Detect which cell encompasses the target text, then output its (x, y) center coordinate. 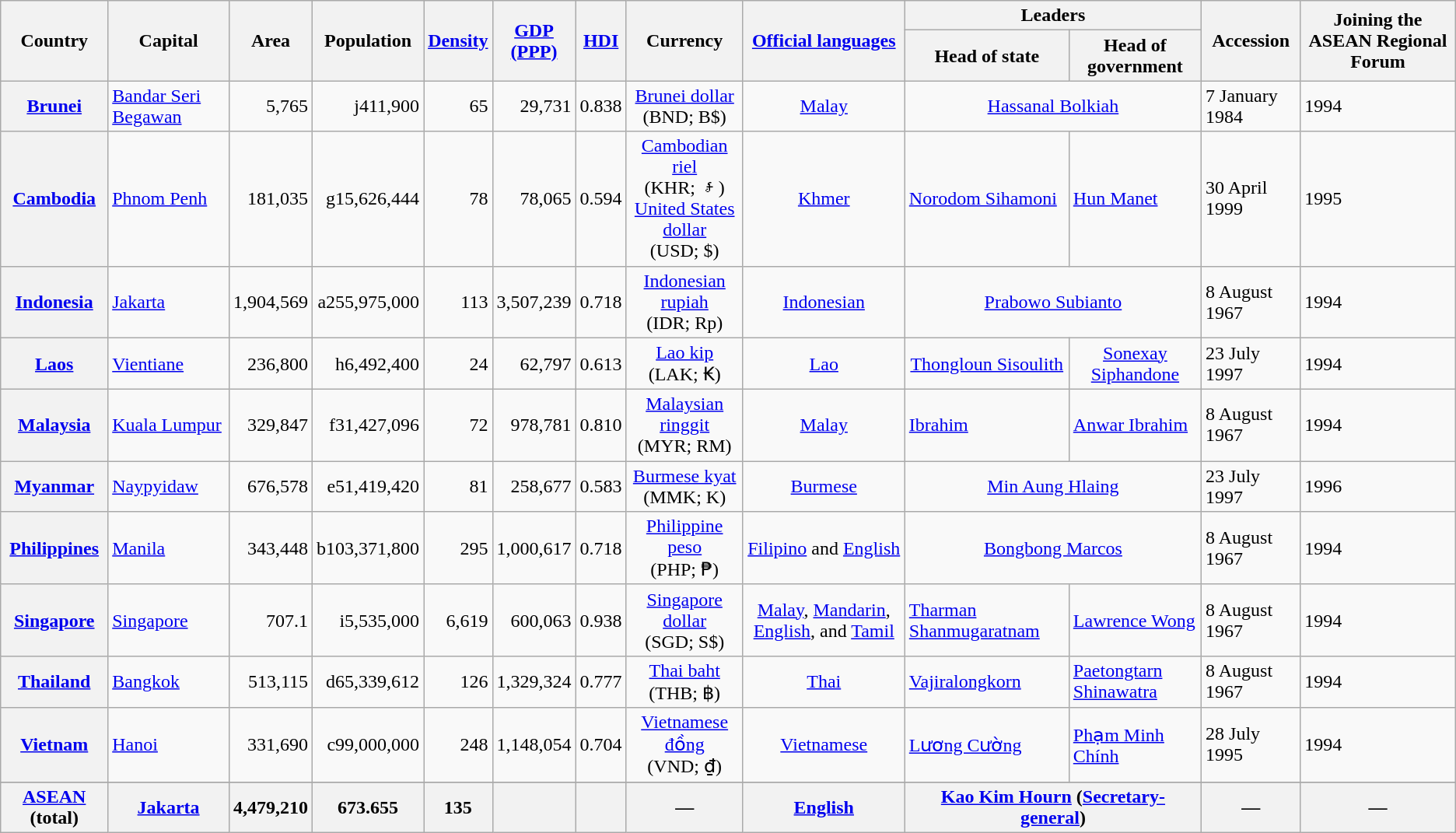
Khmer (824, 199)
a255,975,000 (369, 302)
Phnom Penh (169, 199)
Malaysian ringgit(MYR; RM) (684, 425)
ASEAN (total) (54, 807)
Malaysia (54, 425)
Laos (54, 364)
Brunei dollar(BND; B$) (684, 106)
Area (271, 40)
Philippines (54, 548)
126 (458, 681)
Vietnamese (824, 745)
Thai (824, 681)
Accession (1251, 40)
Prabowo Subianto (1053, 302)
j411,900 (369, 106)
331,690 (271, 745)
1,148,054 (534, 745)
f31,427,096 (369, 425)
0.838 (600, 106)
Vientiane (169, 364)
78 (458, 199)
Myanmar (54, 487)
29,731 (534, 106)
5,765 (271, 106)
Hassanal Bolkiah (1053, 106)
Sonexay Siphandone (1135, 364)
0.583 (600, 487)
Singapore dollar(SGD; S$) (684, 620)
c99,000,000 (369, 745)
343,448 (271, 548)
1,329,324 (534, 681)
Phạm Minh Chính (1135, 745)
Lao (824, 364)
Thailand (54, 681)
28 July 1995 (1251, 745)
Currency (684, 40)
1,000,617 (534, 548)
7 January 1984 (1251, 106)
Burmese kyat(MMK; K) (684, 487)
329,847 (271, 425)
Manila (169, 548)
Vietnamese đồng(VND; ₫) (684, 745)
978,781 (534, 425)
Lương Cường (986, 745)
English (824, 807)
81 (458, 487)
295 (458, 548)
78,065 (534, 199)
e51,419,420 (369, 487)
248 (458, 745)
Kuala Lumpur (169, 425)
Ibrahim (986, 425)
Burmese (824, 487)
Tharman Shanmugaratnam (986, 620)
Thai baht(THB; ฿) (684, 681)
b103,371,800 (369, 548)
Bangkok (169, 681)
Thongloun Sisoulith (986, 364)
1995 (1378, 199)
Head of state (986, 56)
g15,626,444 (369, 199)
Indonesian rupiah(IDR; Rp) (684, 302)
0.594 (600, 199)
72 (458, 425)
676,578 (271, 487)
65 (458, 106)
Leaders (1053, 16)
Filipino and English (824, 548)
113 (458, 302)
Vietnam (54, 745)
Malay, Mandarin, English, and Tamil (824, 620)
Bongbong Marcos (1053, 548)
Paetongtarn Shinawatra (1135, 681)
Joining the ASEAN Regional Forum (1378, 40)
Hanoi (169, 745)
Kao Kim Hourn (Secretary-general) (1053, 807)
HDI (600, 40)
Anwar Ibrahim (1135, 425)
513,115 (271, 681)
Lao kip(LAK; ₭) (684, 364)
Min Aung Hlaing (1053, 487)
673.655 (369, 807)
Cambodian riel(KHR; ៛)United States dollar(USD; $) (684, 199)
i5,535,000 (369, 620)
d65,339,612 (369, 681)
Country (54, 40)
Brunei (54, 106)
Norodom Sihamoni (986, 199)
Population (369, 40)
24 (458, 364)
Hun Manet (1135, 199)
258,677 (534, 487)
0.938 (600, 620)
GDP(PPP) (534, 40)
Naypyidaw (169, 487)
236,800 (271, 364)
Official languages (824, 40)
62,797 (534, 364)
Capital (169, 40)
Density (458, 40)
Cambodia (54, 199)
Bandar Seri Begawan (169, 106)
Philippine peso(PHP; ₱) (684, 548)
707.1 (271, 620)
3,507,239 (534, 302)
0.810 (600, 425)
Lawrence Wong (1135, 620)
Indonesian (824, 302)
0.777 (600, 681)
1,904,569 (271, 302)
0.704 (600, 745)
600,063 (534, 620)
h6,492,400 (369, 364)
Head of government (1135, 56)
Vajiralongkorn (986, 681)
Indonesia (54, 302)
135 (458, 807)
1996 (1378, 487)
4,479,210 (271, 807)
0.613 (600, 364)
6,619 (458, 620)
181,035 (271, 199)
30 April 1999 (1251, 199)
